Identify which cell holds the provided text, then report its [x, y] central coordinate. 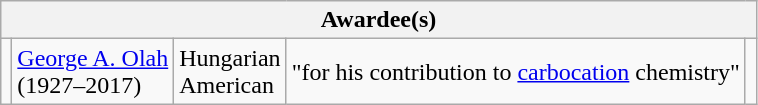
George A. Olah(1927–2017) [93, 72]
Awardee(s) [379, 20]
"for his contribution to carbocation chemistry" [516, 72]
Hungarian American [230, 72]
